Identify which cell holds the provided text, then report its (x, y) central coordinate. 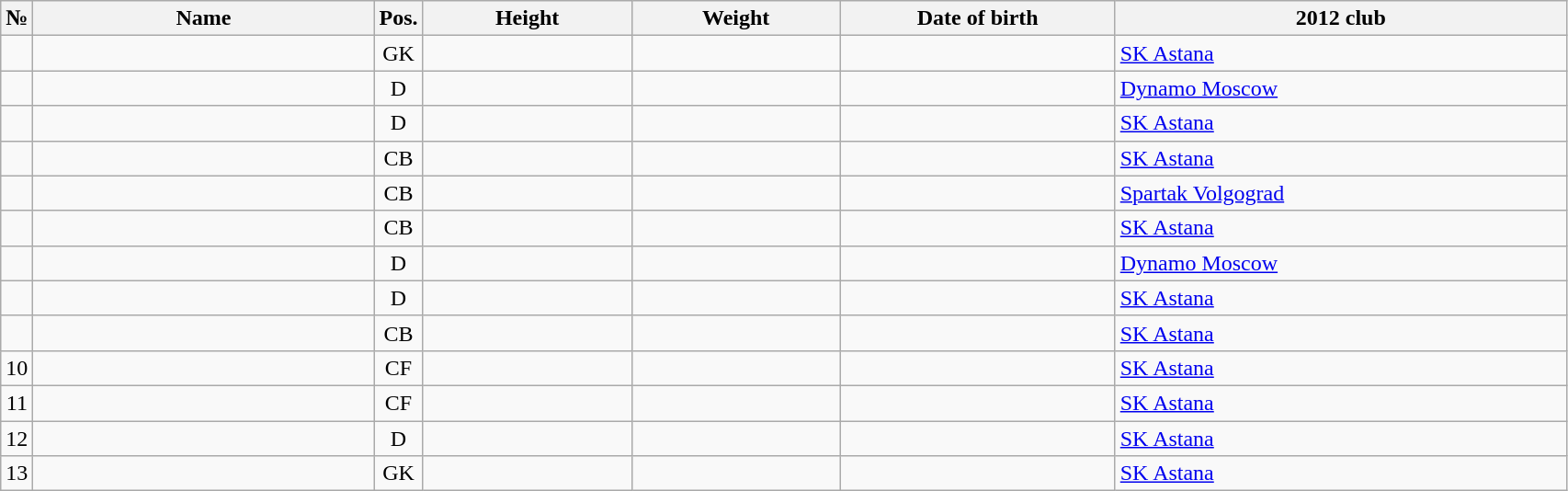
Spartak Volgograd (1340, 193)
13 (17, 474)
2012 club (1340, 18)
Name (204, 18)
№ (17, 18)
Date of birth (978, 18)
Weight (735, 18)
11 (17, 403)
12 (17, 439)
Height (528, 18)
Pos. (399, 18)
10 (17, 368)
